Determine the [X, Y] coordinate at the center of the cell enclosing the given text.  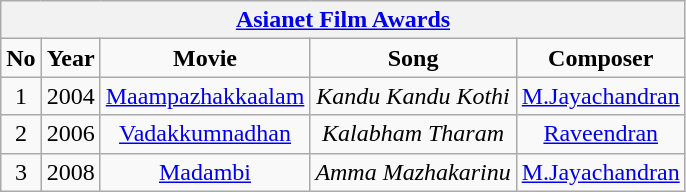
Maampazhakkaalam [205, 96]
3 [21, 172]
Composer [600, 58]
Vadakkumnadhan [205, 134]
No [21, 58]
2 [21, 134]
Amma Mazhakarinu [413, 172]
2004 [70, 96]
2006 [70, 134]
Year [70, 58]
1 [21, 96]
Song [413, 58]
Asianet Film Awards [343, 20]
2008 [70, 172]
Raveendran [600, 134]
Movie [205, 58]
Kalabham Tharam [413, 134]
Madambi [205, 172]
Kandu Kandu Kothi [413, 96]
